Determine the (x, y) coordinate at the center of the cell enclosing the given text.  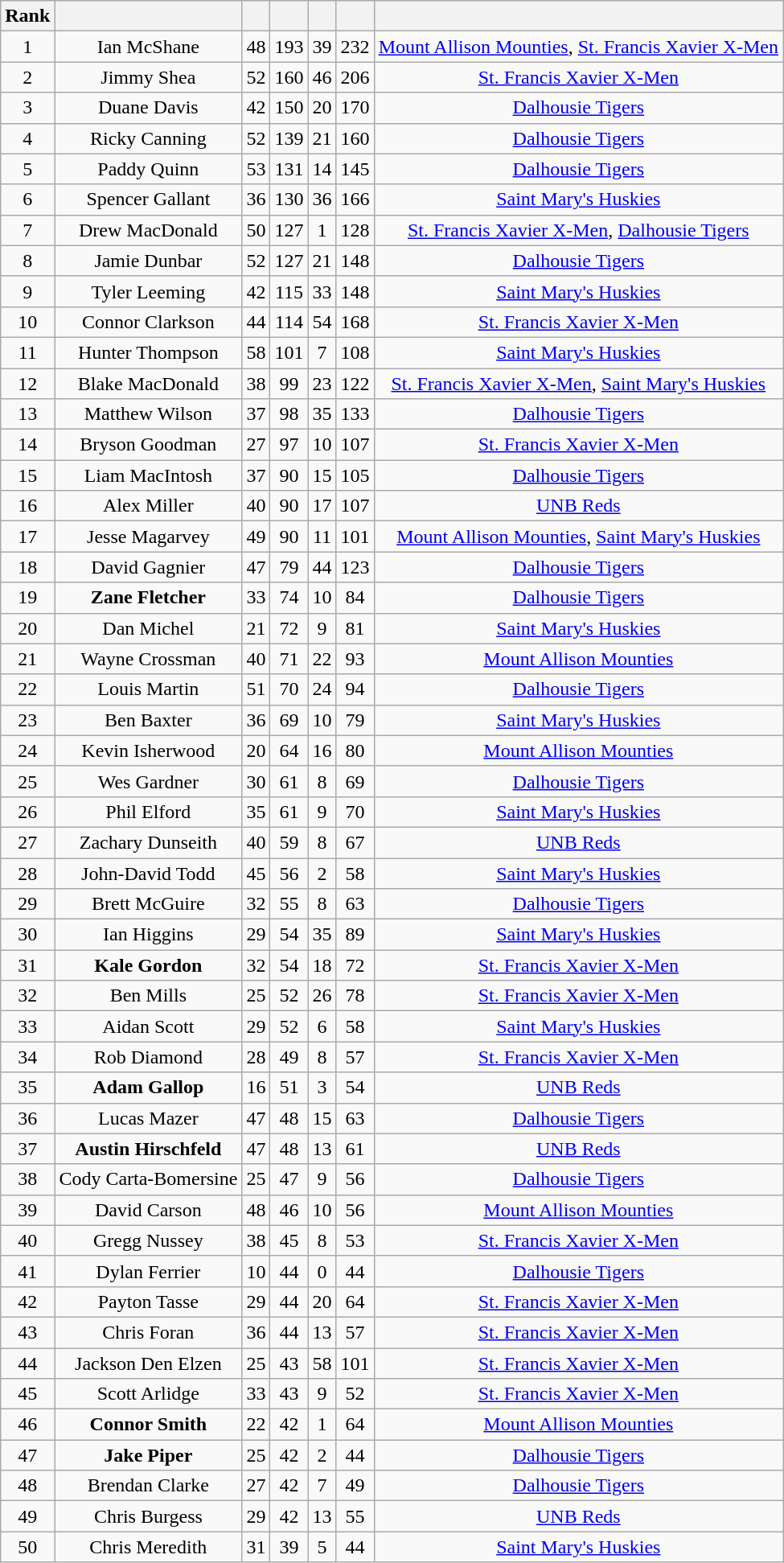
108 (355, 352)
193 (289, 47)
Mount Allison Mounties, Saint Mary's Huskies (578, 537)
Adam Gallop (148, 1088)
Brendan Clarke (148, 1486)
Matthew Wilson (148, 414)
84 (355, 598)
Kevin Isherwood (148, 751)
Mount Allison Mounties, St. Francis Xavier X-Men (578, 47)
130 (289, 199)
Cody Carta-Bomersine (148, 1179)
St. Francis Xavier X-Men, Saint Mary's Huskies (578, 384)
Lucas Mazer (148, 1118)
Spencer Gallant (148, 199)
232 (355, 47)
Rank (27, 16)
Ian Higgins (148, 935)
Jamie Dunbar (148, 261)
Brett McGuire (148, 904)
Blake MacDonald (148, 384)
Jimmy Shea (148, 77)
105 (355, 475)
Ben Baxter (148, 720)
122 (355, 384)
David Gagnier (148, 567)
Chris Foran (148, 1332)
150 (289, 108)
Paddy Quinn (148, 169)
Drew MacDonald (148, 230)
Aidan Scott (148, 1026)
Chris Burgess (148, 1516)
Liam MacIntosh (148, 475)
Connor Smith (148, 1425)
Jesse Magarvey (148, 537)
0 (322, 1271)
Payton Tasse (148, 1302)
89 (355, 935)
Dan Michel (148, 628)
4 (27, 138)
97 (289, 445)
81 (355, 628)
19 (27, 598)
139 (289, 138)
99 (289, 384)
Ben Mills (148, 996)
Ricky Canning (148, 138)
Tyler Leeming (148, 291)
Wes Gardner (148, 781)
Zane Fletcher (148, 598)
123 (355, 567)
Ian McShane (148, 47)
59 (289, 842)
67 (355, 842)
80 (355, 751)
114 (289, 322)
74 (289, 598)
Duane Davis (148, 108)
Austin Hirschfeld (148, 1149)
206 (355, 77)
Wayne Crossman (148, 659)
98 (289, 414)
Rob Diamond (148, 1057)
131 (289, 169)
John-David Todd (148, 873)
145 (355, 169)
115 (289, 291)
Hunter Thompson (148, 352)
94 (355, 689)
David Carson (148, 1210)
Louis Martin (148, 689)
12 (27, 384)
Zachary Dunseith (148, 842)
41 (27, 1271)
166 (355, 199)
71 (289, 659)
Phil Elford (148, 812)
Kale Gordon (148, 965)
133 (355, 414)
168 (355, 322)
St. Francis Xavier X-Men, Dalhousie Tigers (578, 230)
Bryson Goodman (148, 445)
Gregg Nussey (148, 1240)
93 (355, 659)
170 (355, 108)
Connor Clarkson (148, 322)
Jake Piper (148, 1455)
34 (27, 1057)
Jackson Den Elzen (148, 1364)
78 (355, 996)
Scott Arlidge (148, 1394)
Alex Miller (148, 506)
128 (355, 230)
Chris Meredith (148, 1547)
Dylan Ferrier (148, 1271)
